Locate the cell with the specified text and output its [X, Y] center coordinate. 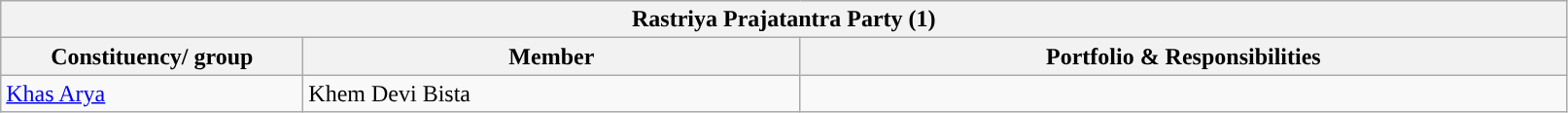
Portfolio & Responsibilities [1184, 56]
Khem Devi Bista [552, 94]
Khas Arya [152, 94]
Rastriya Prajatantra Party (1) [784, 19]
Constituency/ group [152, 56]
Member [552, 56]
